Identify which cell holds the provided text, then report its [x, y] central coordinate. 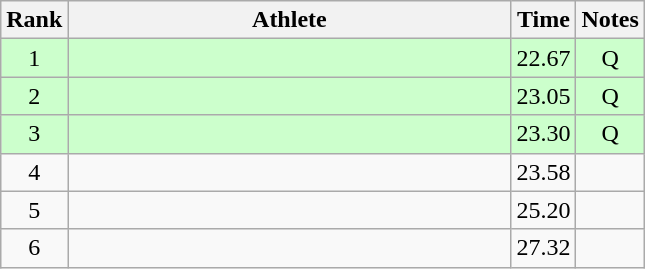
2 [34, 96]
6 [34, 248]
Time [544, 20]
27.32 [544, 248]
5 [34, 210]
23.58 [544, 172]
Rank [34, 20]
Athlete [290, 20]
25.20 [544, 210]
23.30 [544, 134]
Notes [610, 20]
4 [34, 172]
22.67 [544, 58]
1 [34, 58]
23.05 [544, 96]
3 [34, 134]
